Find where the given text appears and provide that cell's center as [X, Y] coordinate. 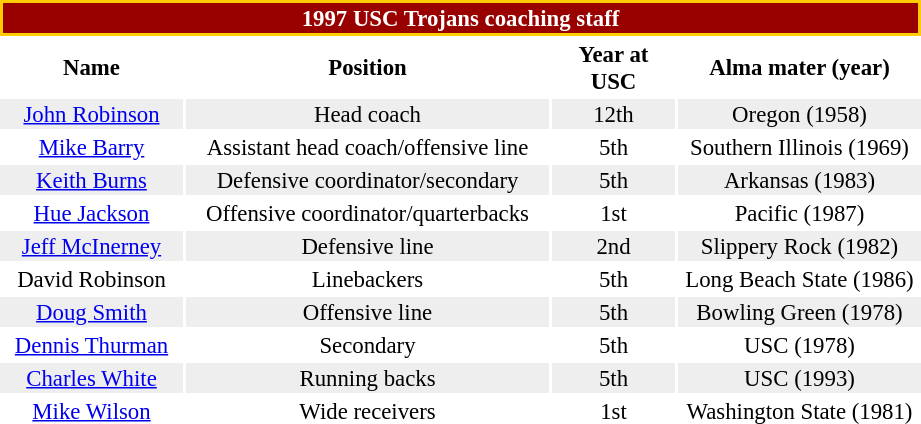
1st [614, 213]
Bowling Green (1978) [800, 312]
Doug Smith [92, 312]
USC (1978) [800, 345]
Running backs [368, 378]
Assistant head coach/offensive line [368, 147]
Defensive coordinator/secondary [368, 180]
Dennis Thurman [92, 345]
Name [92, 68]
Slippery Rock (1982) [800, 246]
Alma mater (year) [800, 68]
Hue Jackson [92, 213]
Defensive line [368, 246]
Keith Burns [92, 180]
Secondary [368, 345]
1997 USC Trojans coaching staff [460, 18]
David Robinson [92, 279]
12th [614, 114]
Long Beach State (1986) [800, 279]
Southern Illinois (1969) [800, 147]
Charles White [92, 378]
Mike Barry [92, 147]
Linebackers [368, 279]
Pacific (1987) [800, 213]
Arkansas (1983) [800, 180]
2nd [614, 246]
John Robinson [92, 114]
Jeff McInerney [92, 246]
Year at USC [614, 68]
Position [368, 68]
Offensive line [368, 312]
Head coach [368, 114]
Oregon (1958) [800, 114]
Offensive coordinator/quarterbacks [368, 213]
USC (1993) [800, 378]
